Capture the cell that displays the provided text and extract its [x, y] central coordinate. 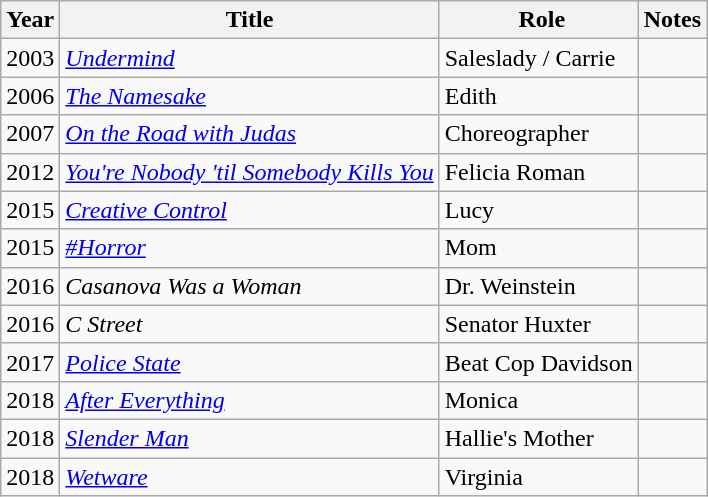
After Everything [250, 400]
Notes [672, 20]
Title [250, 20]
Casanova Was a Woman [250, 286]
Monica [538, 400]
Wetware [250, 477]
2003 [30, 58]
Choreographer [538, 134]
C Street [250, 324]
Beat Cop Davidson [538, 362]
Slender Man [250, 438]
Virginia [538, 477]
2012 [30, 172]
Police State [250, 362]
Felicia Roman [538, 172]
Mom [538, 248]
Dr. Weinstein [538, 286]
The Namesake [250, 96]
2017 [30, 362]
2007 [30, 134]
Edith [538, 96]
You're Nobody 'til Somebody Kills You [250, 172]
Senator Huxter [538, 324]
On the Road with Judas [250, 134]
Undermind [250, 58]
2006 [30, 96]
Hallie's Mother [538, 438]
Role [538, 20]
Lucy [538, 210]
#Horror [250, 248]
Saleslady / Carrie [538, 58]
Year [30, 20]
Creative Control [250, 210]
